Return [X, Y] of the center of cell containing provided text 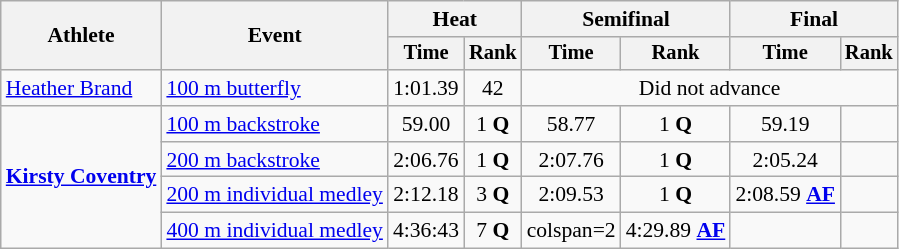
400 m individual medley [274, 231]
3 Q [493, 195]
2:06.76 [426, 160]
2:07.76 [572, 160]
Did not advance [710, 88]
200 m individual medley [274, 195]
colspan=2 [572, 231]
4:29.89 AF [676, 231]
2:08.59 AF [785, 195]
100 m butterfly [274, 88]
58.77 [572, 124]
Heather Brand [82, 88]
42 [493, 88]
Kirsty Coventry [82, 177]
Event [274, 36]
59.19 [785, 124]
7 Q [493, 231]
59.00 [426, 124]
2:09.53 [572, 195]
100 m backstroke [274, 124]
2:12.18 [426, 195]
1:01.39 [426, 88]
Athlete [82, 36]
200 m backstroke [274, 160]
Final [814, 19]
4:36:43 [426, 231]
2:05.24 [785, 160]
Semifinal [626, 19]
Heat [455, 19]
